Detect which cell encompasses the target text, then output its [X, Y] center coordinate. 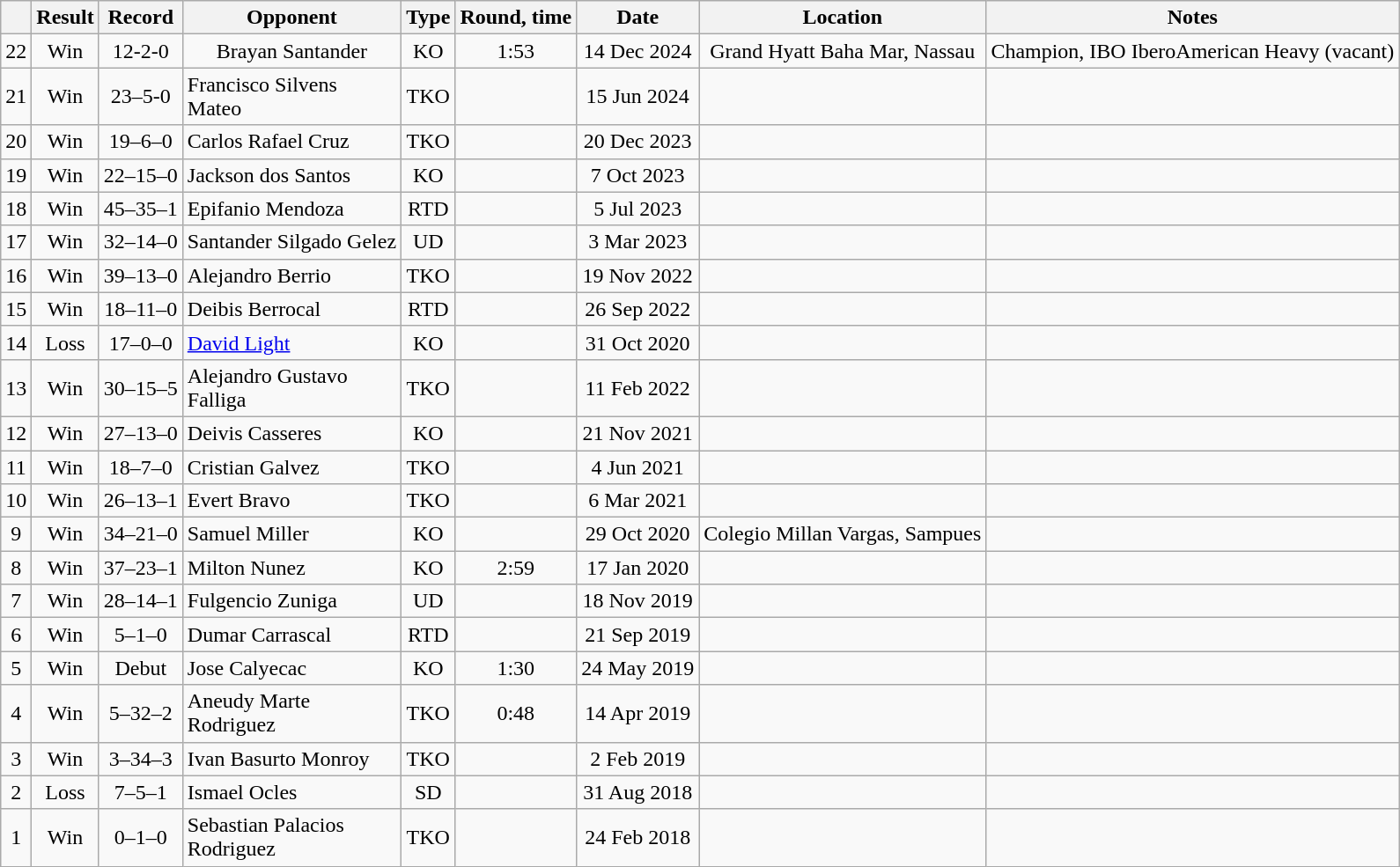
2 Feb 2019 [637, 759]
6 [16, 635]
28–14–1 [141, 601]
Carlos Rafael Cruz [291, 142]
7–5–1 [141, 792]
31 Oct 2020 [637, 342]
Grand Hyatt Baha Mar, Nassau [843, 51]
26 Sep 2022 [637, 309]
20 Dec 2023 [637, 142]
Epifanio Mendoza [291, 209]
Francisco SilvensMateo [291, 97]
Alejandro Berrio [291, 276]
5–1–0 [141, 635]
Ivan Basurto Monroy [291, 759]
Deivis Casseres [291, 433]
Samuel Miller [291, 534]
8 [16, 568]
Colegio Millan Vargas, Sampues [843, 534]
Deibis Berrocal [291, 309]
Ismael Ocles [291, 792]
Alejandro GustavoFalliga [291, 387]
1:30 [516, 668]
18 [16, 209]
18 Nov 2019 [637, 601]
1:53 [516, 51]
15 Jun 2024 [637, 97]
13 [16, 387]
1 [16, 838]
9 [16, 534]
10 [16, 501]
4 Jun 2021 [637, 467]
7 [16, 601]
Result [65, 18]
18–7–0 [141, 467]
32–14–0 [141, 242]
14 [16, 342]
Location [843, 18]
20 [16, 142]
30–15–5 [141, 387]
21 [16, 97]
17 Jan 2020 [637, 568]
David Light [291, 342]
45–35–1 [141, 209]
Debut [141, 668]
2:59 [516, 568]
Sebastian PalaciosRodriguez [291, 838]
3–34–3 [141, 759]
26–13–1 [141, 501]
11 [16, 467]
3 Mar 2023 [637, 242]
2 [16, 792]
4 [16, 713]
19 Nov 2022 [637, 276]
34–21–0 [141, 534]
17–0–0 [141, 342]
Opponent [291, 18]
Champion, IBO IberoAmerican Heavy (vacant) [1192, 51]
22–15–0 [141, 175]
16 [16, 276]
Dumar Carrascal [291, 635]
14 Dec 2024 [637, 51]
Round, time [516, 18]
19 [16, 175]
14 Apr 2019 [637, 713]
21 Nov 2021 [637, 433]
3 [16, 759]
11 Feb 2022 [637, 387]
24 Feb 2018 [637, 838]
Record [141, 18]
0:48 [516, 713]
5 Jul 2023 [637, 209]
29 Oct 2020 [637, 534]
15 [16, 309]
Fulgencio Zuniga [291, 601]
27–13–0 [141, 433]
Type [428, 18]
Notes [1192, 18]
SD [428, 792]
Jose Calyecac [291, 668]
24 May 2019 [637, 668]
22 [16, 51]
12 [16, 433]
37–23–1 [141, 568]
19–6–0 [141, 142]
0–1–0 [141, 838]
23–5-0 [141, 97]
Brayan Santander [291, 51]
39–13–0 [141, 276]
6 Mar 2021 [637, 501]
12-2-0 [141, 51]
18–11–0 [141, 309]
21 Sep 2019 [637, 635]
Cristian Galvez [291, 467]
17 [16, 242]
Milton Nunez [291, 568]
Aneudy MarteRodriguez [291, 713]
Date [637, 18]
5 [16, 668]
31 Aug 2018 [637, 792]
7 Oct 2023 [637, 175]
Santander Silgado Gelez [291, 242]
Jackson dos Santos [291, 175]
5–32–2 [141, 713]
Evert Bravo [291, 501]
